For the text-containing cell, return its midpoint in [X, Y] coordinate format. 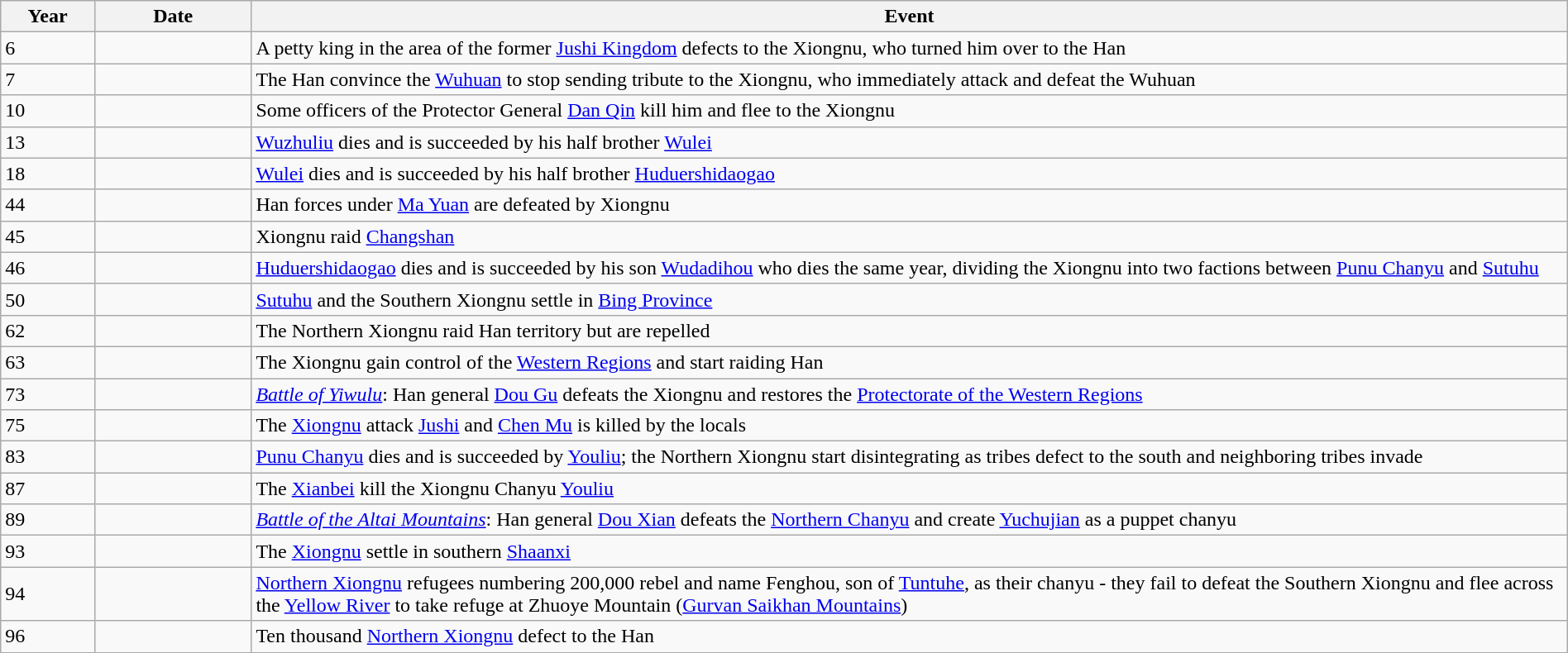
44 [48, 205]
13 [48, 142]
Punu Chanyu dies and is succeeded by Youliu; the Northern Xiongnu start disintegrating as tribes defect to the south and neighboring tribes invade [910, 457]
73 [48, 394]
18 [48, 174]
6 [48, 48]
46 [48, 268]
Date [172, 17]
62 [48, 331]
Some officers of the Protector General Dan Qin kill him and flee to the Xiongnu [910, 111]
A petty king in the area of the former Jushi Kingdom defects to the Xiongnu, who turned him over to the Han [910, 48]
Xiongnu raid Changshan [910, 236]
The Xianbei kill the Xiongnu Chanyu Youliu [910, 489]
63 [48, 362]
The Xiongnu settle in southern Shaanxi [910, 551]
Wulei dies and is succeeded by his half brother Huduershidaogao [910, 174]
The Northern Xiongnu raid Han territory but are repelled [910, 331]
Battle of Yiwulu: Han general Dou Gu defeats the Xiongnu and restores the Protectorate of the Western Regions [910, 394]
96 [48, 636]
Year [48, 17]
The Xiongnu attack Jushi and Chen Mu is killed by the locals [910, 426]
Han forces under Ma Yuan are defeated by Xiongnu [910, 205]
The Han convince the Wuhuan to stop sending tribute to the Xiongnu, who immediately attack and defeat the Wuhuan [910, 79]
Wuzhuliu dies and is succeeded by his half brother Wulei [910, 142]
Event [910, 17]
94 [48, 593]
Battle of the Altai Mountains: Han general Dou Xian defeats the Northern Chanyu and create Yuchujian as a puppet chanyu [910, 520]
89 [48, 520]
10 [48, 111]
The Xiongnu gain control of the Western Regions and start raiding Han [910, 362]
75 [48, 426]
50 [48, 299]
45 [48, 236]
87 [48, 489]
7 [48, 79]
83 [48, 457]
Sutuhu and the Southern Xiongnu settle in Bing Province [910, 299]
93 [48, 551]
Ten thousand Northern Xiongnu defect to the Han [910, 636]
